Return [x, y] of the center of cell containing provided text 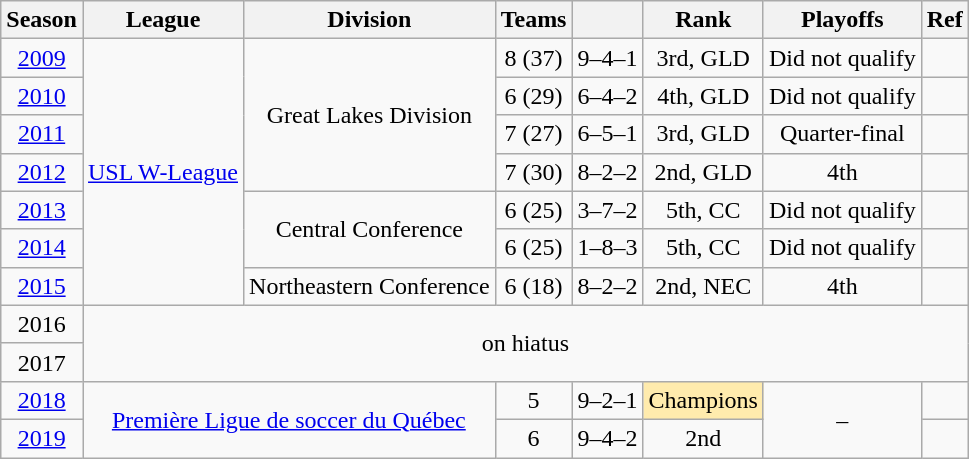
– [842, 419]
4th, GLD [703, 96]
2011 [42, 134]
Great Lakes Division [370, 115]
7 (27) [534, 134]
9–2–1 [608, 400]
Première Ligue de soccer du Québec [288, 419]
6 [534, 438]
on hiatus [525, 343]
6–5–1 [608, 134]
2017 [42, 362]
6–4–2 [608, 96]
USL W-League [162, 172]
6 (18) [534, 286]
2010 [42, 96]
2019 [42, 438]
2nd, GLD [703, 172]
2014 [42, 248]
Northeastern Conference [370, 286]
Central Conference [370, 229]
2nd, NEC [703, 286]
2018 [42, 400]
2012 [42, 172]
Champions [703, 400]
Season [42, 20]
5 [534, 400]
8 (37) [534, 58]
Ref [944, 20]
9–4–1 [608, 58]
Division [370, 20]
Quarter-final [842, 134]
2016 [42, 324]
9–4–2 [608, 438]
1–8–3 [608, 248]
7 (30) [534, 172]
2nd [703, 438]
League [162, 20]
6 (29) [534, 96]
3–7–2 [608, 210]
Playoffs [842, 20]
2013 [42, 210]
2009 [42, 58]
Rank [703, 20]
Teams [534, 20]
2015 [42, 286]
